Detect which cell encompasses the target text, then output its [x, y] center coordinate. 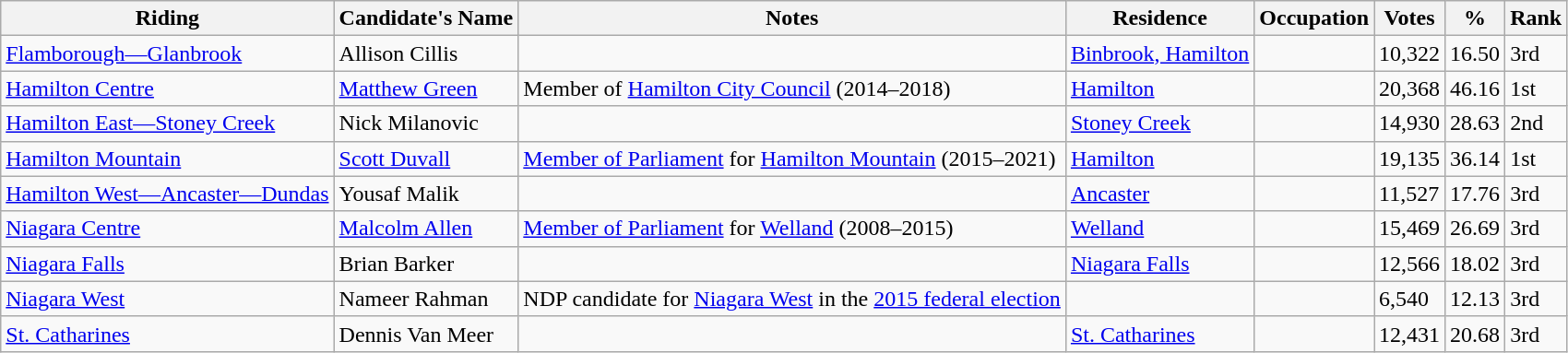
12,566 [1409, 264]
Nameer Rahman [426, 299]
2nd [1537, 124]
36.14 [1476, 159]
Ancaster [1159, 194]
Hamilton East—Stoney Creek [168, 124]
Binbrook, Hamilton [1159, 53]
Hamilton Centre [168, 88]
18.02 [1476, 264]
Stoney Creek [1159, 124]
Notes [792, 18]
Malcolm Allen [426, 229]
20,368 [1409, 88]
Rank [1537, 18]
Riding [168, 18]
Residence [1159, 18]
14,930 [1409, 124]
Allison Cillis [426, 53]
NDP candidate for Niagara West in the 2015 federal election [792, 299]
Yousaf Malik [426, 194]
12.13 [1476, 299]
% [1476, 18]
20.68 [1476, 334]
16.50 [1476, 53]
15,469 [1409, 229]
Dennis Van Meer [426, 334]
Candidate's Name [426, 18]
Hamilton Mountain [168, 159]
19,135 [1409, 159]
28.63 [1476, 124]
26.69 [1476, 229]
Member of Parliament for Hamilton Mountain (2015–2021) [792, 159]
17.76 [1476, 194]
Votes [1409, 18]
Welland [1159, 229]
11,527 [1409, 194]
Member of Hamilton City Council (2014–2018) [792, 88]
Nick Milanovic [426, 124]
46.16 [1476, 88]
Hamilton West—Ancaster—Dundas [168, 194]
Occupation [1314, 18]
Matthew Green [426, 88]
Scott Duvall [426, 159]
Member of Parliament for Welland (2008–2015) [792, 229]
Brian Barker [426, 264]
Niagara West [168, 299]
10,322 [1409, 53]
Flamborough—Glanbrook [168, 53]
12,431 [1409, 334]
Niagara Centre [168, 229]
6,540 [1409, 299]
